From the cell containing the given text, extract its center point as (X, Y) coordinate. 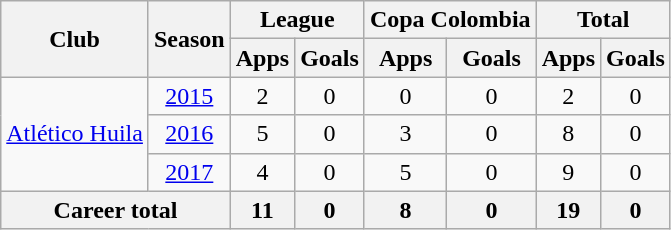
19 (568, 210)
Club (75, 39)
Career total (116, 210)
2017 (189, 172)
Season (189, 39)
3 (405, 134)
Copa Colombia (450, 20)
League (297, 20)
Total (603, 20)
2016 (189, 134)
Atlético Huila (75, 134)
9 (568, 172)
11 (262, 210)
2015 (189, 96)
4 (262, 172)
